From the cell containing the given text, extract its center point as [x, y] coordinate. 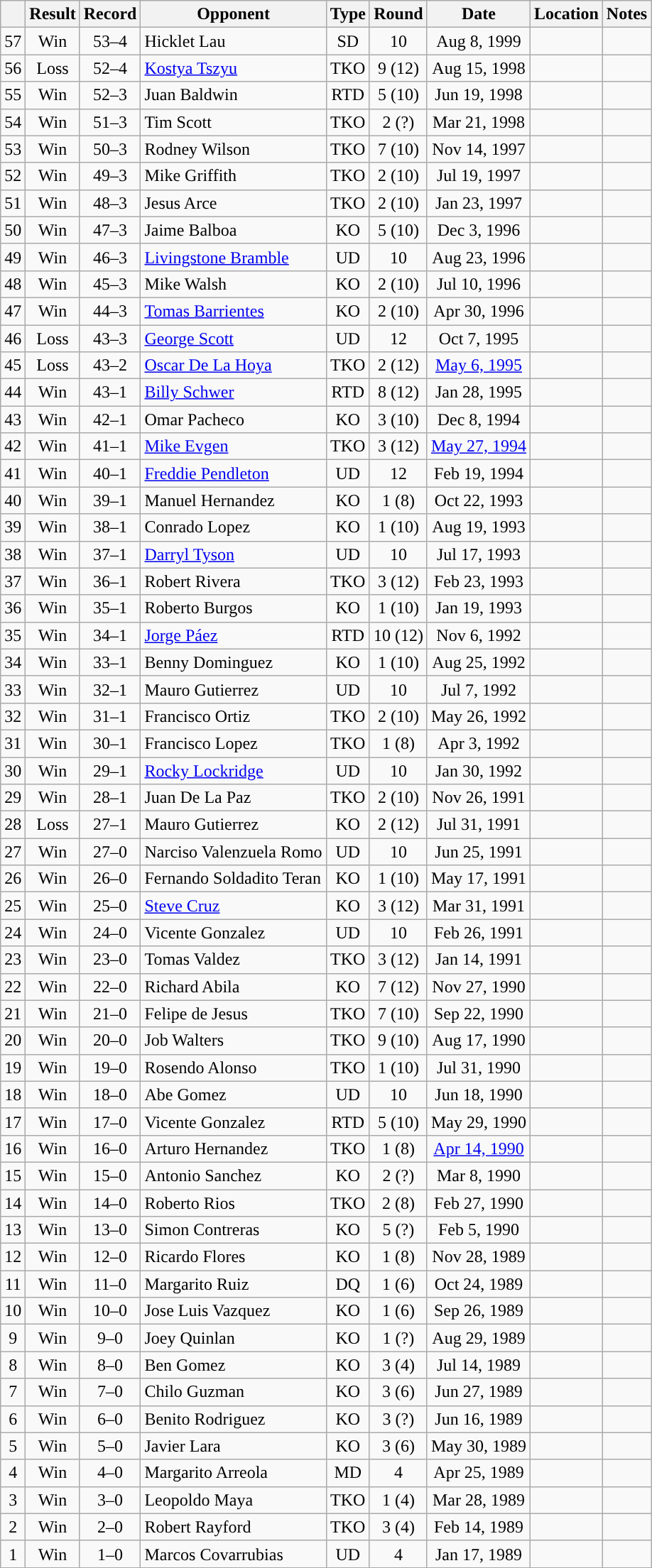
42–1 [110, 420]
Roberto Burgos [233, 608]
48 [13, 284]
May 17, 1991 [479, 879]
37–1 [110, 554]
2–0 [110, 1527]
38 [13, 554]
Mike Griffith [233, 176]
Juan De La Paz [233, 798]
Omar Pacheco [233, 420]
Darryl Tyson [233, 554]
29–1 [110, 770]
32–1 [110, 689]
46–3 [110, 257]
5–0 [110, 1446]
Mar 28, 1989 [479, 1500]
1 (?) [398, 1338]
1 [13, 1554]
47–3 [110, 230]
50–3 [110, 149]
8 (12) [398, 393]
Result [53, 14]
Abe Gomez [233, 1095]
Dec 8, 1994 [479, 420]
Tomas Barrientes [233, 311]
Mike Evgen [233, 446]
Rodney Wilson [233, 149]
31–1 [110, 716]
49–3 [110, 176]
Nov 6, 1992 [479, 635]
Jul 17, 1993 [479, 554]
19 [13, 1068]
Aug 15, 1998 [479, 68]
39 [13, 527]
13–0 [110, 1230]
Notes [626, 14]
34 [13, 662]
37 [13, 581]
Narciso Valenzuela Romo [233, 852]
Juan Baldwin [233, 95]
48–3 [110, 203]
DQ [348, 1284]
14 [13, 1203]
Chilo Guzman [233, 1392]
Opponent [233, 14]
28 [13, 825]
Date [479, 14]
Jul 7, 1992 [479, 689]
14–0 [110, 1203]
Jorge Páez [233, 635]
1 (4) [398, 1500]
38–1 [110, 527]
46 [13, 339]
45 [13, 366]
16–0 [110, 1148]
Nov 28, 1989 [479, 1257]
6 [13, 1419]
53 [13, 149]
57 [13, 41]
Nov 27, 1990 [479, 987]
12–0 [110, 1257]
Joey Quinlan [233, 1338]
19–0 [110, 1068]
Jul 19, 1997 [479, 176]
Roberto Rios [233, 1203]
Benny Dominguez [233, 662]
Dec 3, 1996 [479, 230]
47 [13, 311]
Jul 31, 1991 [479, 825]
9–0 [110, 1338]
34–1 [110, 635]
1–0 [110, 1554]
Francisco Lopez [233, 743]
Oscar De La Hoya [233, 366]
55 [13, 95]
7 (12) [398, 987]
9 [13, 1338]
Felipe de Jesus [233, 1014]
33–1 [110, 662]
7–0 [110, 1392]
Robert Rayford [233, 1527]
Benito Rodriguez [233, 1419]
Freddie Pendleton [233, 473]
36–1 [110, 581]
Type [348, 14]
Hicklet Lau [233, 41]
11–0 [110, 1284]
Apr 14, 1990 [479, 1148]
Jun 16, 1989 [479, 1419]
23–0 [110, 960]
Apr 3, 1992 [479, 743]
49 [13, 257]
George Scott [233, 339]
36 [13, 608]
9 (10) [398, 1041]
9 (12) [398, 68]
Steve Cruz [233, 906]
Aug 17, 1990 [479, 1041]
15–0 [110, 1175]
3 (?) [398, 1419]
Jun 19, 1998 [479, 95]
35 [13, 635]
Jaime Balboa [233, 230]
5 (?) [398, 1230]
43–2 [110, 366]
16 [13, 1148]
25–0 [110, 906]
Feb 23, 1993 [479, 581]
Jan 30, 1992 [479, 770]
Leopoldo Maya [233, 1500]
Jun 27, 1989 [479, 1392]
Round [398, 14]
43 [13, 420]
Jun 18, 1990 [479, 1095]
20 [13, 1041]
22 [13, 987]
52–3 [110, 95]
25 [13, 906]
44–3 [110, 311]
Simon Contreras [233, 1230]
17 [13, 1122]
Mar 31, 1991 [479, 906]
3 (10) [398, 420]
Feb 27, 1990 [479, 1203]
21 [13, 1014]
5 [13, 1446]
Manuel Hernandez [233, 500]
27–1 [110, 825]
Jesus Arce [233, 203]
Aug 25, 1992 [479, 662]
Sep 26, 1989 [479, 1311]
35–1 [110, 608]
30–1 [110, 743]
26 [13, 879]
Mar 8, 1990 [479, 1175]
10–0 [110, 1311]
Mike Walsh [233, 284]
Feb 26, 1991 [479, 933]
30 [13, 770]
Jan 23, 1997 [479, 203]
Nov 14, 1997 [479, 149]
20–0 [110, 1041]
Oct 24, 1989 [479, 1284]
Apr 30, 1996 [479, 311]
Jul 31, 1990 [479, 1068]
8 [13, 1365]
Jul 14, 1989 [479, 1365]
32 [13, 716]
Jan 28, 1995 [479, 393]
Jul 10, 1996 [479, 284]
Feb 19, 1994 [479, 473]
6–0 [110, 1419]
Aug 19, 1993 [479, 527]
41 [13, 473]
Feb 14, 1989 [479, 1527]
May 26, 1992 [479, 716]
SD [348, 41]
43–1 [110, 393]
24 [13, 933]
Fernando Soldadito Teran [233, 879]
11 [13, 1284]
50 [13, 230]
41–1 [110, 446]
Jan 14, 1991 [479, 960]
Feb 5, 1990 [479, 1230]
Oct 7, 1995 [479, 339]
3 [13, 1500]
10 (12) [398, 635]
13 [13, 1230]
28–1 [110, 798]
40 [13, 500]
22–0 [110, 987]
43–3 [110, 339]
May 30, 1989 [479, 1446]
21–0 [110, 1014]
Conrado Lopez [233, 527]
Ben Gomez [233, 1365]
Ricardo Flores [233, 1257]
Job Walters [233, 1041]
Richard Abila [233, 987]
2 [13, 1527]
27 [13, 852]
33 [13, 689]
May 27, 1994 [479, 446]
Francisco Ortiz [233, 716]
Tomas Valdez [233, 960]
54 [13, 122]
Rocky Lockridge [233, 770]
Jun 25, 1991 [479, 852]
17–0 [110, 1122]
MD [348, 1473]
Record [110, 14]
Jose Luis Vazquez [233, 1311]
52 [13, 176]
24–0 [110, 933]
May 6, 1995 [479, 366]
4–0 [110, 1473]
51–3 [110, 122]
18 [13, 1095]
15 [13, 1175]
Aug 29, 1989 [479, 1338]
Rosendo Alonso [233, 1068]
Robert Rivera [233, 581]
7 [13, 1392]
Sep 22, 1990 [479, 1014]
Billy Schwer [233, 393]
Mar 21, 1998 [479, 122]
31 [13, 743]
52–4 [110, 68]
Aug 8, 1999 [479, 41]
May 29, 1990 [479, 1122]
Location [567, 14]
Marcos Covarrubias [233, 1554]
Margarito Arreola [233, 1473]
23 [13, 960]
44 [13, 393]
51 [13, 203]
Aug 23, 1996 [479, 257]
Tim Scott [233, 122]
Arturo Hernandez [233, 1148]
29 [13, 798]
53–4 [110, 41]
26–0 [110, 879]
2 (8) [398, 1203]
3–0 [110, 1500]
Kostya Tszyu [233, 68]
Apr 25, 1989 [479, 1473]
56 [13, 68]
Oct 22, 1993 [479, 500]
39–1 [110, 500]
27–0 [110, 852]
45–3 [110, 284]
Jan 19, 1993 [479, 608]
Jan 17, 1989 [479, 1554]
42 [13, 446]
Javier Lara [233, 1446]
Nov 26, 1991 [479, 798]
Antonio Sanchez [233, 1175]
Livingstone Bramble [233, 257]
40–1 [110, 473]
Margarito Ruiz [233, 1284]
18–0 [110, 1095]
8–0 [110, 1365]
